Determine the (X, Y) coordinate at the center of the cell enclosing the given text.  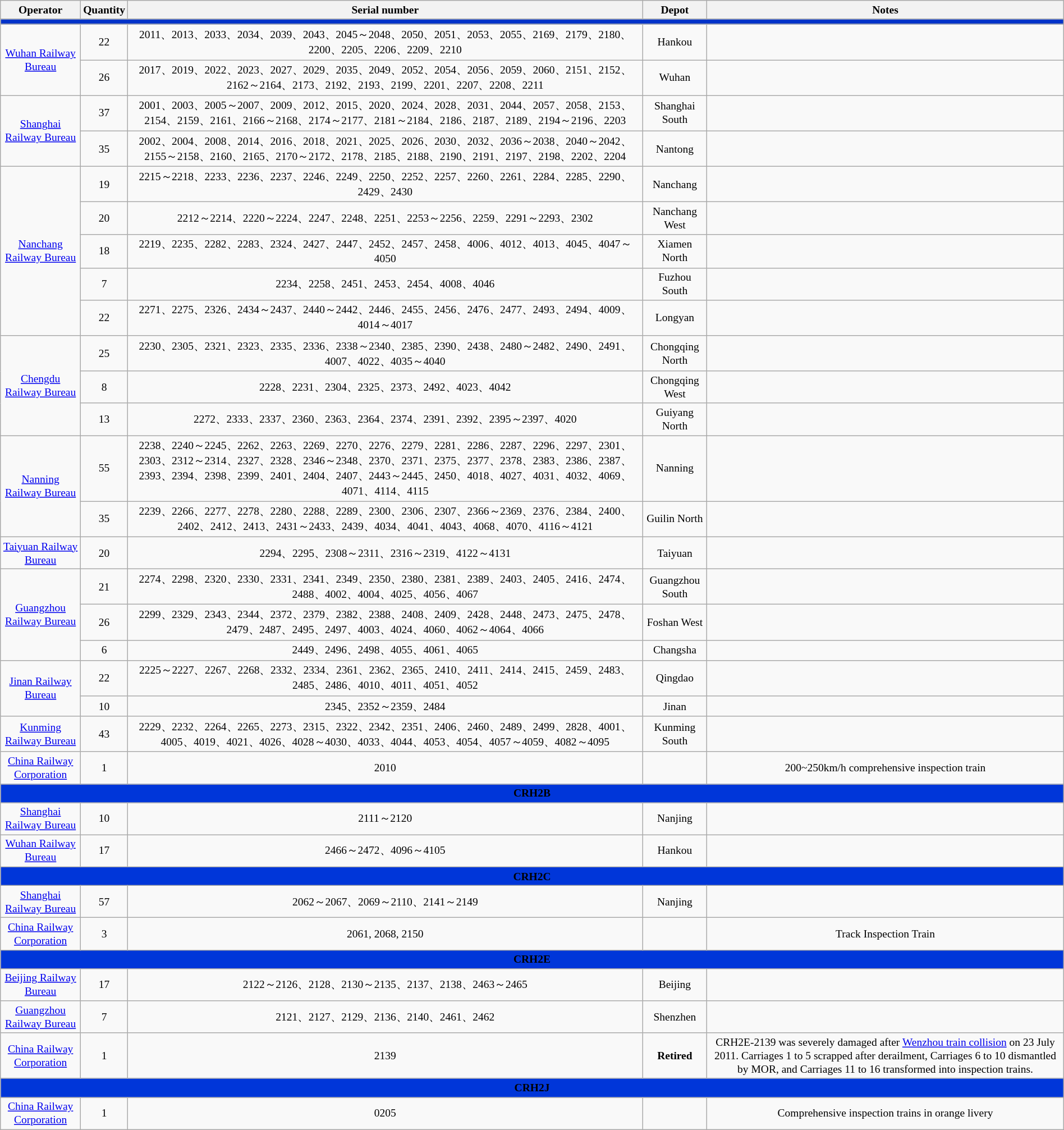
Qingdao (675, 678)
2011、2013、2033、2034、2039、2043、2045～2048、2050、2051、2053、2055、2169、2179、2180、2200、2205、2206、2209、2210 (385, 42)
Chongqing West (675, 387)
2122～2126、2128、2130～2135、2137、2138、2463～2465 (385, 985)
Nanning (675, 468)
2017、2019、2022、2023、2027、2029、2035、2049、2052、2054、2056、2059、2060、2151、2152、2162～2164、2173、2192、2193、2199、2201、2207、2208、2211 (385, 77)
CRH2C (532, 876)
Guiyang North (675, 419)
CRH2B (532, 793)
200~250km/h comprehensive inspection train (886, 768)
Nantong (675, 148)
6 (104, 650)
8 (104, 387)
2272、2333、2337、2360、2363、2364、2374、2391、2392、2395～2397、4020 (385, 419)
Kunming South (675, 734)
Operator (40, 10)
Longyan (675, 318)
2139 (385, 1055)
Kunming Railway Bureau (40, 734)
2219、2235、2282、2283、2324、2427、2447、2452、2457、2458、4006、4012、4013、4045、4047～4050 (385, 251)
Foshan West (675, 622)
CRH2J (532, 1088)
2121、2127、2129、2136、2140、2461、2462 (385, 1017)
Track Inspection Train (886, 934)
Nanchang (675, 184)
2225～2227、2267、2268、2332、2334、2361、2362、2365、2410、2411、2414、2415、2459、2483、2485、2486、4010、4011、4051、4052 (385, 678)
2010 (385, 768)
2271、2275、2326、2434～2437、2440～2442、2446、2455、2456、2476、2477、2493、2494、4009、4014～4017 (385, 318)
2215～2218、2233、2236、2237、2246、2249、2250、2252、2257、2260、2261、2284、2285、2290、2429、2430 (385, 184)
Comprehensive inspection trains in orange livery (886, 1114)
Guangzhou South (675, 587)
Notes (886, 10)
2345、2352～2359、2484 (385, 706)
2228、2231、2304、2325、2373、2492、4023、4042 (385, 387)
CRH2E (532, 959)
Guilin North (675, 519)
Serial number (385, 10)
2294、2295、2308～2311、2316～2319、4122～4131 (385, 552)
2466～2472、4096～4105 (385, 851)
2449、2496、2498、4055、4061、4065 (385, 650)
18 (104, 251)
Jinan (675, 706)
Taiyuan (675, 552)
Changsha (675, 650)
2230、2305、2321、2323、2335、2336、2338～2340、2385、2390、2438、2480～2482、2490、2491、4007、4022、4035～4040 (385, 354)
Fuzhou South (675, 284)
55 (104, 468)
21 (104, 587)
57 (104, 902)
Beijing (675, 985)
37 (104, 113)
2001、2003、2005～2007、2009、2012、2015、2020、2024、2028、2031、2044、2057、2058、2153、2154、2159、2161、2166～2168、2174～2177、2181～2184、2186、2187、2189、2194～2196、2203 (385, 113)
Shanghai South (675, 113)
Depot (675, 10)
2229、2232、2264、2265、2273、2315、2322、2342、2351、2406、2460、2489、2499、2828、4001、4005、4019、4021、4026、4028～4030、4033、4044、4053、4054、4057～4059、4082～4095 (385, 734)
Nanning Railway Bureau (40, 486)
2061, 2068, 2150 (385, 934)
Quantity (104, 10)
13 (104, 419)
2239、2266、2277、2278、2280、2288、2289、2300、2306、2307、2366～2369、2376、2384、2400、2402、2412、2413、2431～2433、2439、4034、4041、4043、4068、4070、4116～4121 (385, 519)
0205 (385, 1114)
2299、2329、2343、2344、2372、2379、2382、2388、2408、2409、2428、2448、2473、2475、2478、2479、2487、2495、2497、4003、4024、4060、4062～4064、4066 (385, 622)
Nanchang West (675, 218)
25 (104, 354)
3 (104, 934)
Beijing Railway Bureau (40, 985)
2234、2258、2451、2453、2454、4008、4046 (385, 284)
2002、2004、2008、2014、2016、2018、2021、2025、2026、2030、2032、2036～2038、2040～2042、2155～2158、2160、2165、2170～2172、2178、2185、2188、2190、2191、2197、2198、2202、2204 (385, 148)
Retired (675, 1055)
Nanchang Railway Bureau (40, 250)
Chengdu Railway Bureau (40, 386)
Wuhan (675, 77)
2111～2120 (385, 818)
Chongqing North (675, 354)
43 (104, 734)
2274、2298、2320、2330、2331、2341、2349、2350、2380、2381、2389、2403、2405、2416、2474、2488、4002、4004、4025、4056、4067 (385, 587)
Xiamen North (675, 251)
Jinan Railway Bureau (40, 688)
19 (104, 184)
Shenzhen (675, 1017)
2212～2214、2220～2224、2247、2248、2251、2253～2256、2259、2291～2293、2302 (385, 218)
2062～2067、2069～2110、2141～2149 (385, 902)
Taiyuan Railway Bureau (40, 552)
